Search for the cell housing the specified text and yield its [x, y] center coordinate. 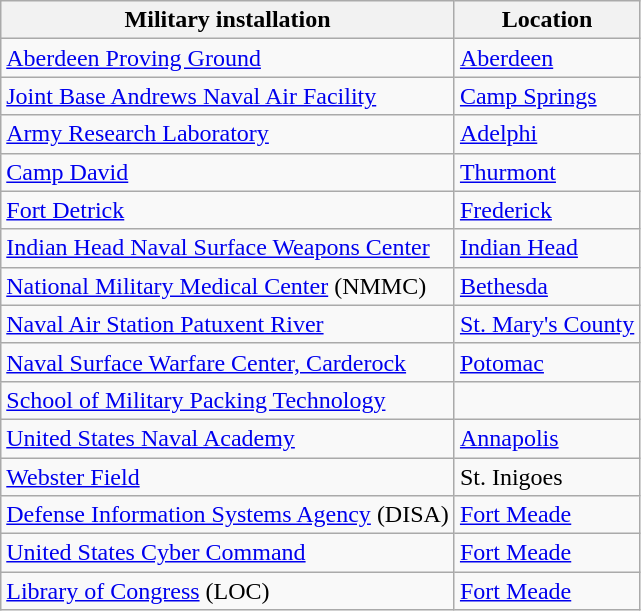
Frederick [546, 210]
Naval Surface Warfare Center, Carderock [228, 362]
Location [546, 20]
Adelphi [546, 134]
Army Research Laboratory [228, 134]
Webster Field [228, 477]
Bethesda [546, 286]
Camp David [228, 172]
Camp Springs [546, 96]
Naval Air Station Patuxent River [228, 324]
St. Mary's County [546, 324]
St. Inigoes [546, 477]
Indian Head [546, 248]
Aberdeen Proving Ground [228, 58]
Indian Head Naval Surface Weapons Center [228, 248]
United States Cyber Command [228, 553]
Aberdeen [546, 58]
Annapolis [546, 438]
Fort Detrick [228, 210]
Library of Congress (LOC) [228, 591]
Thurmont [546, 172]
School of Military Packing Technology [228, 400]
National Military Medical Center (NMMC) [228, 286]
United States Naval Academy [228, 438]
Defense Information Systems Agency (DISA) [228, 515]
Military installation [228, 20]
Potomac [546, 362]
Joint Base Andrews Naval Air Facility [228, 96]
